For the text-containing cell, return its midpoint in [X, Y] coordinate format. 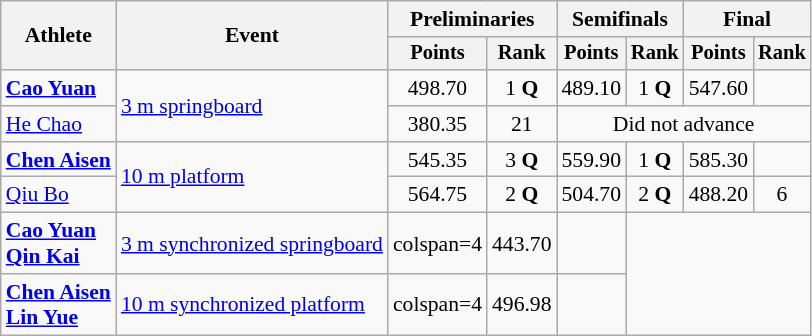
10 m platform [252, 178]
545.35 [438, 160]
Cao Yuan [58, 88]
6 [782, 195]
Cao YuanQin Kai [58, 244]
Chen Aisen [58, 160]
Qiu Bo [58, 195]
He Chao [58, 124]
504.70 [590, 195]
496.98 [522, 304]
21 [522, 124]
443.70 [522, 244]
Event [252, 36]
489.10 [590, 88]
564.75 [438, 195]
Final [748, 19]
10 m synchronized platform [252, 304]
547.60 [718, 88]
3 m synchronized springboard [252, 244]
Preliminaries [472, 19]
Semifinals [620, 19]
Athlete [58, 36]
488.20 [718, 195]
380.35 [438, 124]
3 Q [522, 160]
559.90 [590, 160]
585.30 [718, 160]
Did not advance [683, 124]
Chen AisenLin Yue [58, 304]
3 m springboard [252, 106]
498.70 [438, 88]
